Extract the [X, Y] coordinate from the center of the cell holding the provided text.  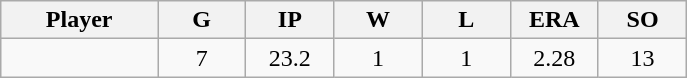
7 [202, 58]
23.2 [290, 58]
ERA [554, 20]
W [378, 20]
G [202, 20]
13 [642, 58]
SO [642, 20]
Player [80, 20]
IP [290, 20]
L [466, 20]
2.28 [554, 58]
